Search for the cell housing the specified text and yield its (x, y) center coordinate. 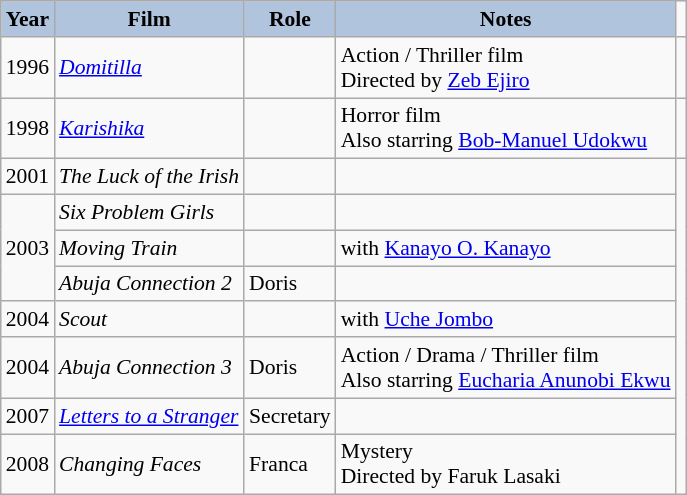
Scout (149, 320)
Action / Thriller filmDirected by Zeb Ejiro (506, 68)
Action / Drama / Thriller filmAlso starring Eucharia Anunobi Ekwu (506, 368)
Film (149, 19)
Six Problem Girls (149, 213)
with Kanayo O. Kanayo (506, 248)
with Uche Jombo (506, 320)
Abuja Connection 3 (149, 368)
Changing Faces (149, 464)
2001 (28, 177)
2007 (28, 416)
2008 (28, 464)
Letters to a Stranger (149, 416)
Notes (506, 19)
Moving Train (149, 248)
Horror filmAlso starring Bob-Manuel Udokwu (506, 128)
1998 (28, 128)
1996 (28, 68)
Domitilla (149, 68)
2003 (28, 248)
The Luck of the Irish (149, 177)
MysteryDirected by Faruk Lasaki (506, 464)
Year (28, 19)
Karishika (149, 128)
Franca (290, 464)
Abuja Connection 2 (149, 284)
Secretary (290, 416)
Role (290, 19)
